From the cell containing the given text, extract its center point as [X, Y] coordinate. 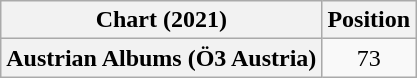
73 [369, 58]
Chart (2021) [162, 20]
Austrian Albums (Ö3 Austria) [162, 58]
Position [369, 20]
